Return [x, y] of the center of cell containing provided text 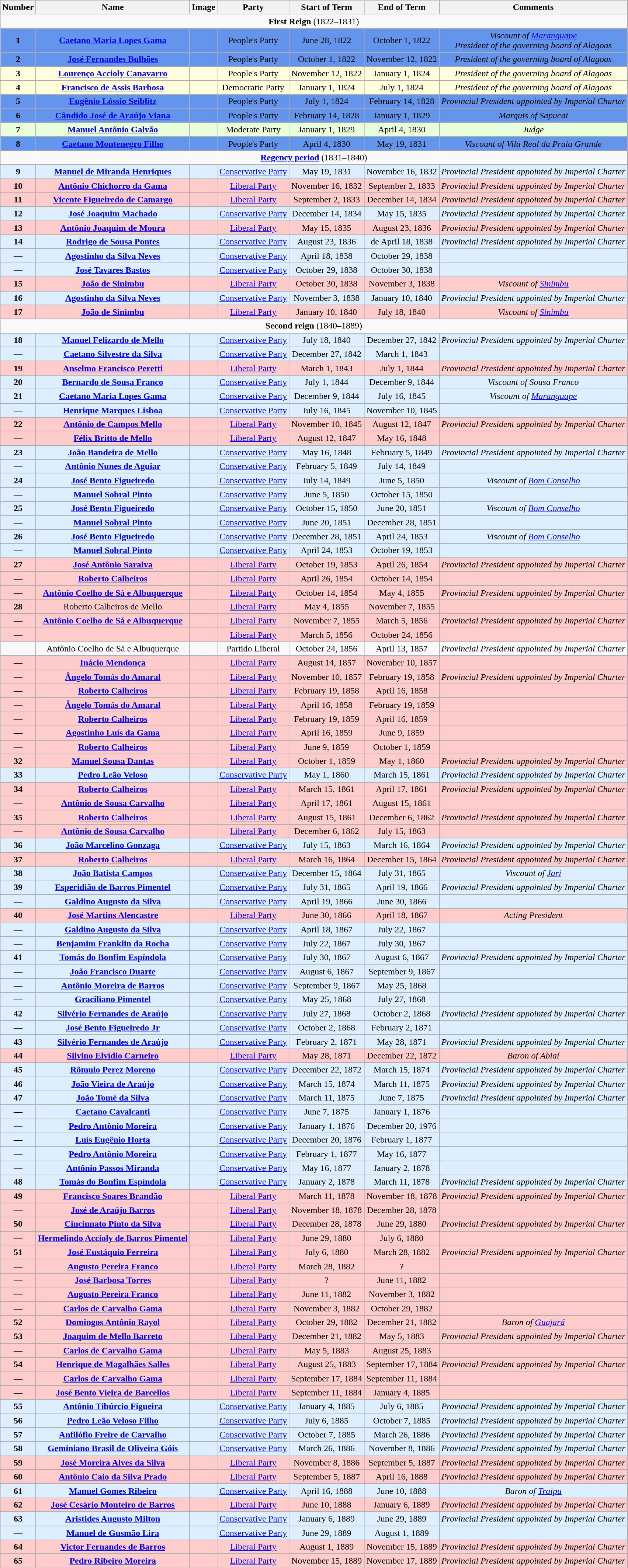
Francisco Soares Brandão [113, 1196]
15 [18, 284]
Antônio Moreira de Barros [113, 985]
33 [18, 775]
Marquis of Sapucai [533, 115]
Judge [533, 129]
December 20, 1976 [402, 1126]
April 13, 1857 [402, 649]
22 [18, 424]
June 28, 1822 [327, 41]
43 [18, 1042]
Agostinho Luís da Gama [113, 733]
João Bandeira de Mello [113, 452]
Lourenço Accioly Canavarro [113, 73]
Aristides Augusto Milton [113, 1519]
41 [18, 957]
Graciliano Pimentel [113, 999]
4 [18, 87]
2 [18, 59]
João Francisco Duarte [113, 971]
João Batista Campos [113, 873]
Cândido José de Araújo Viana [113, 115]
56 [18, 1421]
Democratic Party [253, 87]
José Bento Figueiredo Jr [113, 1028]
7 [18, 129]
Anfilófio Freire de Carvalho [113, 1435]
Caetano Silvestre da Silva [113, 354]
Acting President [533, 915]
27 [18, 564]
50 [18, 1224]
April 18, 1838 [327, 256]
54 [18, 1364]
23 [18, 452]
José Tavares Bastos [113, 270]
Viscount of Vila Real da Praia Grande [533, 143]
Manuel de Gusmão Lira [113, 1533]
Domingos Antônio Rayol [113, 1322]
Inácio Mendonça [113, 663]
Victor Fernandes de Barros [113, 1547]
Anselmo Francisco Peretti [113, 368]
13 [18, 228]
Number [18, 7]
20 [18, 382]
Viscount of MaranguapePresident of the governing board of Alagoas [533, 41]
39 [18, 887]
61 [18, 1491]
August 14, 1857 [327, 663]
Antônio Caio da Silva Prado [113, 1477]
11 [18, 200]
Antônio Tibúrcio Figueira [113, 1407]
Pedro Ribeiro Moreira [113, 1561]
José Bento Vieira de Barcellos [113, 1393]
18 [18, 340]
14 [18, 242]
Silvino Elvídio Carneiro [113, 1056]
10 [18, 185]
José Barbosa Torres [113, 1280]
Caetano Cavalcanti [113, 1112]
55 [18, 1407]
Viscount of Maranguape [533, 396]
46 [18, 1084]
Antônio Passos Miranda [113, 1168]
34 [18, 789]
Party [253, 7]
38 [18, 873]
Pedro Leão Veloso [113, 775]
Hermelindo Accioly de Barros Pimentel [113, 1238]
João Marcelino Gonzaga [113, 845]
51 [18, 1252]
24 [18, 480]
João Tomé da Silva [113, 1098]
Manuel Sousa Dantas [113, 761]
26 [18, 536]
3 [18, 73]
José Eustáquio Ferreira [113, 1252]
José Fernandes Bulhões [113, 59]
45 [18, 1070]
Luís Eugênio Horta [113, 1140]
8 [18, 143]
57 [18, 1435]
Manuel Gomes Ribeiro [113, 1491]
First Reign (1822–1831) [314, 21]
16 [18, 298]
Geminiano Brasil de Oliveira Góis [113, 1449]
Roberto Calheiros de Mello [113, 606]
Baron of Traipu [533, 1491]
Viscount of Sousa Franco [533, 382]
44 [18, 1056]
Partido Liberal [253, 649]
Image [204, 7]
19 [18, 368]
de April 18, 1838 [402, 242]
Joaquim de Mello Barreto [113, 1336]
José de Araújo Barros [113, 1210]
Rodrigo de Sousa Pontes [113, 242]
José Antônio Saraiva [113, 564]
December 20, 1876 [327, 1140]
17 [18, 312]
Cincinnato Pinto da Silva [113, 1224]
64 [18, 1547]
Name [113, 7]
48 [18, 1182]
42 [18, 1014]
1 [18, 41]
Manuel de Miranda Henriques [113, 171]
José Joaquim Machado [113, 214]
5 [18, 101]
João Vieira de Araújo [113, 1084]
Baron of Abiaí [533, 1056]
Francisco de Assis Barbosa [113, 87]
Félix Britto de Mello [113, 438]
Antônio Joaquim de Moura [113, 228]
65 [18, 1561]
End of Term [402, 7]
59 [18, 1463]
José Martins Alencastre [113, 915]
Second reign (1840–1889) [314, 326]
37 [18, 859]
November 17, 1889 [402, 1561]
Manuel Antônio Galvão [113, 129]
Antônio Nunes de Aguiar [113, 466]
47 [18, 1098]
José Moreira Alves da Silva [113, 1463]
Baron of Guajará [533, 1322]
Henrique Marques Lisboa [113, 410]
21 [18, 396]
Esperidião de Barros Pimentel [113, 887]
José Cesário Monteiro de Barros [113, 1505]
Antônio de Campos Mello [113, 424]
58 [18, 1449]
Regency period (1831–1840) [314, 157]
35 [18, 817]
Antônio Chichorro da Gama [113, 185]
9 [18, 171]
25 [18, 508]
Benjamim Franklin da Rocha [113, 943]
32 [18, 761]
12 [18, 214]
Start of Term [327, 7]
60 [18, 1477]
Rômulo Perez Moreno [113, 1070]
Vicente Figueiredo de Camargo [113, 200]
Manuel Felizardo de Mello [113, 340]
28 [18, 606]
Comments [533, 7]
Pedro Leão Veloso Filho [113, 1421]
Bernardo de Sousa Franco [113, 382]
Henrique de Magalhães Salles [113, 1364]
53 [18, 1336]
63 [18, 1519]
Eugênio Lóssio Seiblitz [113, 101]
Moderate Party [253, 129]
62 [18, 1505]
36 [18, 845]
49 [18, 1196]
40 [18, 915]
Caetano Montenegro Filho [113, 143]
52 [18, 1322]
Viscount of Jari [533, 873]
6 [18, 115]
